Locate the cell with the specified text and output its (X, Y) center coordinate. 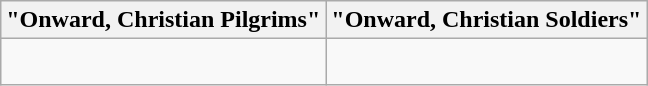
"Onward, Christian Pilgrims" (164, 20)
"Onward, Christian Soldiers" (486, 20)
